Provide the [x, y] coordinate of the cell's center where the given text is located.  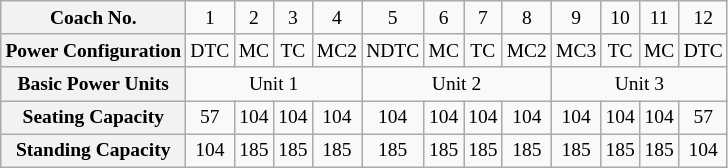
8 [526, 18]
12 [703, 18]
9 [576, 18]
Power Configuration [94, 50]
6 [444, 18]
4 [336, 18]
Basic Power Units [94, 84]
NDTC [393, 50]
Unit 1 [274, 84]
7 [484, 18]
Unit 3 [639, 84]
1 [210, 18]
Seating Capacity [94, 118]
5 [393, 18]
Coach No. [94, 18]
Standing Capacity [94, 150]
3 [294, 18]
Unit 2 [457, 84]
10 [620, 18]
2 [254, 18]
MC3 [576, 50]
11 [659, 18]
